Search for the cell housing the specified text and yield its [X, Y] center coordinate. 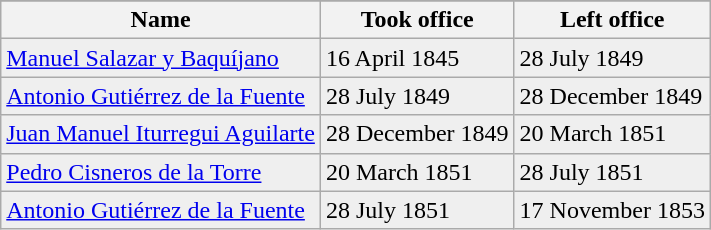
Name [161, 20]
16 April 1845 [417, 58]
17 November 1853 [612, 210]
Left office [612, 20]
Pedro Cisneros de la Torre [161, 172]
Juan Manuel Iturregui Aguilarte [161, 134]
Manuel Salazar y Baquíjano [161, 58]
Took office [417, 20]
